Locate the cell with the specified text and output its (X, Y) center coordinate. 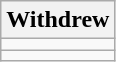
Withdrew (58, 20)
